Find where the given text appears and provide that cell's center as [X, Y] coordinate. 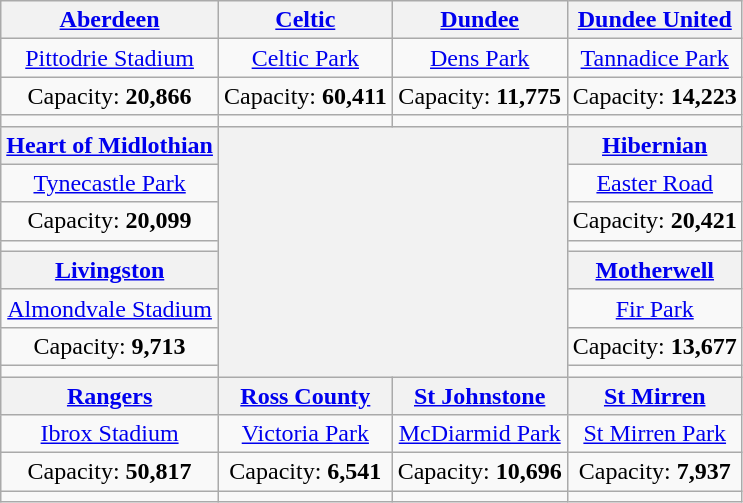
Capacity: 13,677 [654, 346]
Celtic [305, 20]
Pittodrie Stadium [110, 58]
Capacity: 20,099 [110, 221]
Victoria Park [305, 434]
McDiarmid Park [480, 434]
Rangers [110, 395]
Capacity: 20,866 [110, 96]
Capacity: 11,775 [480, 96]
Dens Park [480, 58]
Easter Road [654, 183]
Capacity: 14,223 [654, 96]
Fir Park [654, 308]
Capacity: 7,937 [654, 472]
Capacity: 6,541 [305, 472]
Ross County [305, 395]
Capacity: 50,817 [110, 472]
St Mirren [654, 395]
Livingston [110, 270]
Dundee [480, 20]
Heart of Midlothian [110, 145]
Tannadice Park [654, 58]
Aberdeen [110, 20]
Almondvale Stadium [110, 308]
Celtic Park [305, 58]
Capacity: 20,421 [654, 221]
Capacity: 10,696 [480, 472]
St Mirren Park [654, 434]
Ibrox Stadium [110, 434]
Motherwell [654, 270]
Tynecastle Park [110, 183]
Capacity: 60,411 [305, 96]
St Johnstone [480, 395]
Hibernian [654, 145]
Dundee United [654, 20]
Capacity: 9,713 [110, 346]
